Search for the cell housing the specified text and yield its (X, Y) center coordinate. 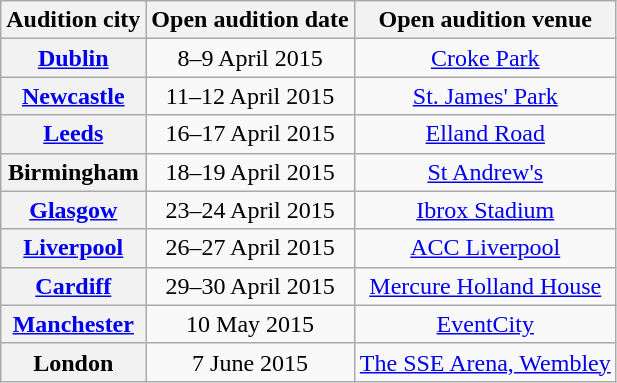
Audition city (74, 20)
Open audition date (250, 20)
St Andrew's (485, 172)
18–19 April 2015 (250, 172)
23–24 April 2015 (250, 210)
Liverpool (74, 248)
Newcastle (74, 96)
Mercure Holland House (485, 286)
Ibrox Stadium (485, 210)
8–9 April 2015 (250, 58)
The SSE Arena, Wembley (485, 362)
London (74, 362)
Cardiff (74, 286)
29–30 April 2015 (250, 286)
Dublin (74, 58)
Croke Park (485, 58)
Leeds (74, 134)
16–17 April 2015 (250, 134)
Glasgow (74, 210)
7 June 2015 (250, 362)
26–27 April 2015 (250, 248)
11–12 April 2015 (250, 96)
Manchester (74, 324)
Elland Road (485, 134)
EventCity (485, 324)
St. James' Park (485, 96)
10 May 2015 (250, 324)
Open audition venue (485, 20)
ACC Liverpool (485, 248)
Birmingham (74, 172)
